For the text-containing cell, return its midpoint in [X, Y] coordinate format. 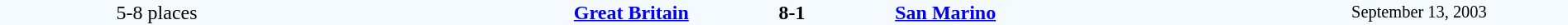
5-8 places [157, 12]
September 13, 2003 [1419, 12]
Great Britain [501, 12]
8-1 [791, 12]
San Marino [1082, 12]
